For the text-containing cell, return its midpoint in [X, Y] coordinate format. 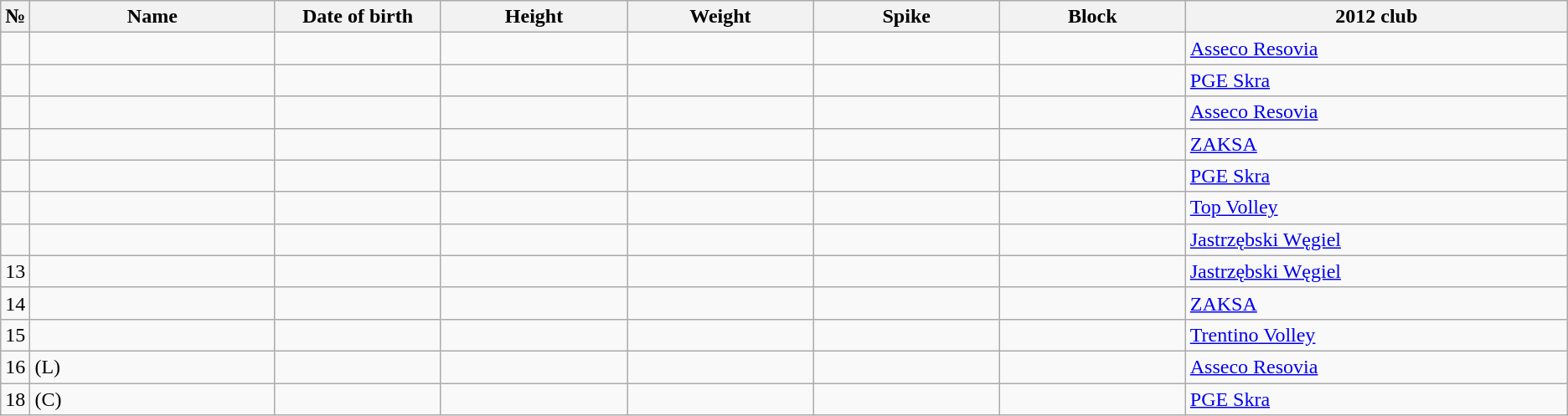
14 [15, 303]
Block [1092, 17]
Weight [720, 17]
Top Volley [1376, 208]
Name [152, 17]
№ [15, 17]
18 [15, 399]
(L) [152, 367]
Date of birth [358, 17]
Spike [906, 17]
13 [15, 271]
(C) [152, 399]
2012 club [1376, 17]
Height [534, 17]
16 [15, 367]
Trentino Volley [1376, 335]
15 [15, 335]
